Search for the cell housing the specified text and yield its (x, y) center coordinate. 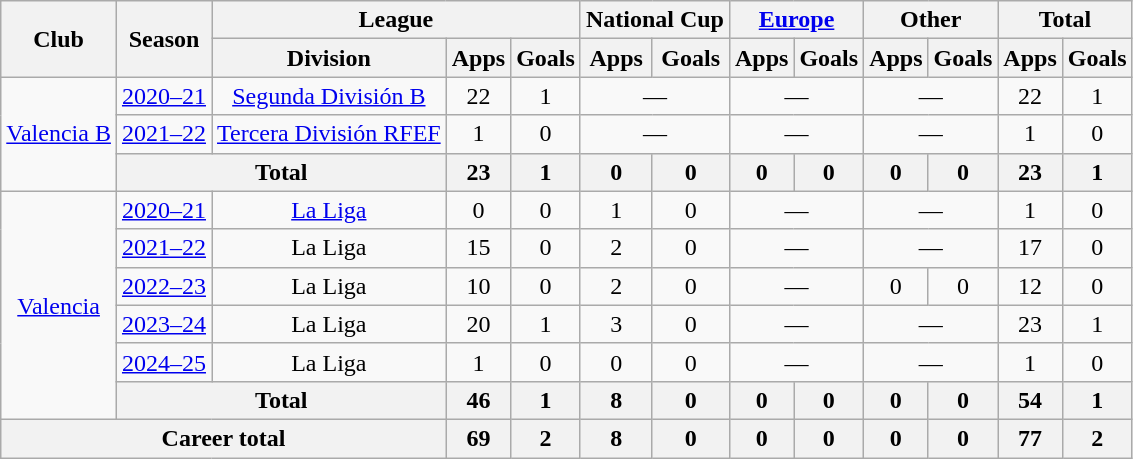
77 (1030, 438)
2022–23 (164, 286)
10 (478, 286)
League (396, 20)
Other (931, 20)
Europe (796, 20)
Club (59, 39)
20 (478, 324)
National Cup (654, 20)
46 (478, 400)
Season (164, 39)
17 (1030, 248)
54 (1030, 400)
Valencia (59, 305)
2024–25 (164, 362)
Division (330, 58)
69 (478, 438)
15 (478, 248)
3 (616, 324)
Tercera División RFEF (330, 134)
12 (1030, 286)
Segunda División B (330, 96)
Career total (224, 438)
2023–24 (164, 324)
Valencia B (59, 134)
